Locate the cell with the specified text and output its (x, y) center coordinate. 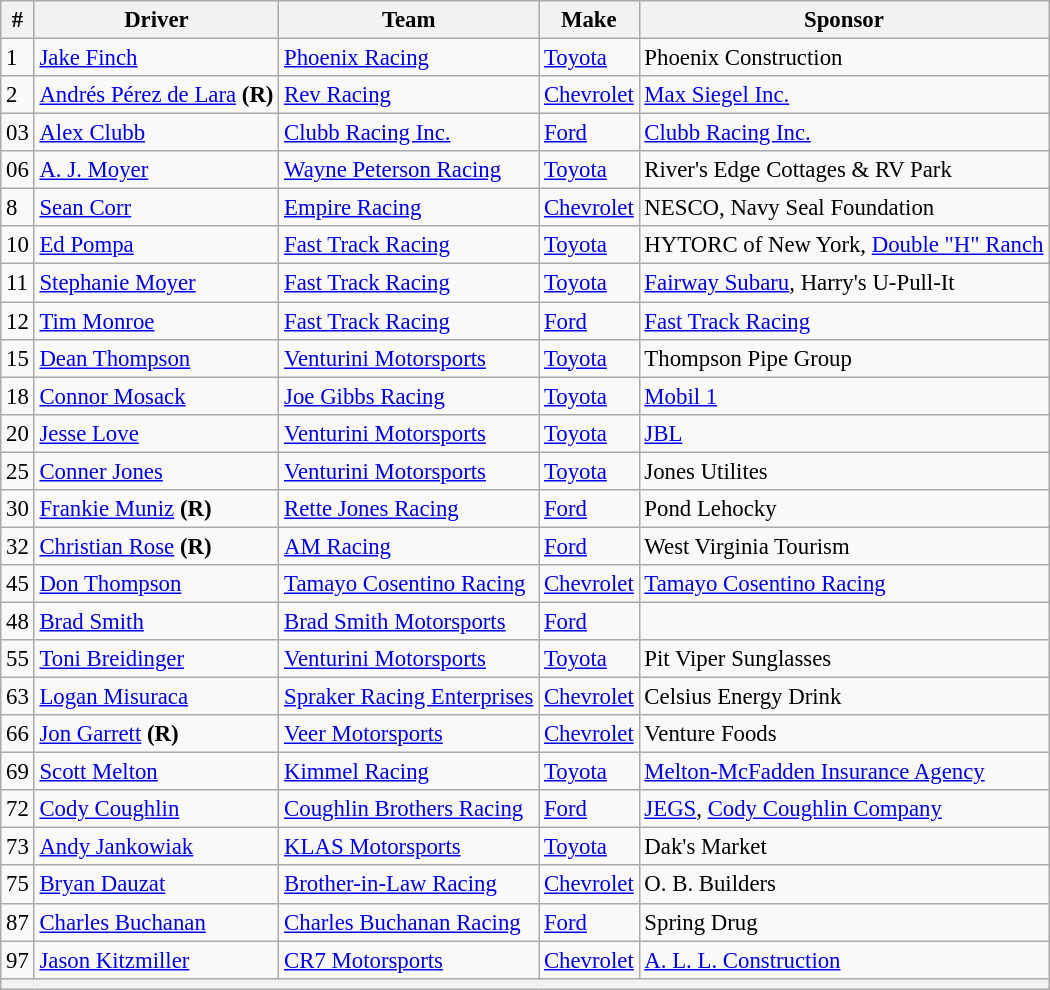
03 (18, 133)
Don Thompson (156, 584)
Brad Smith Motorsports (409, 621)
West Virginia Tourism (844, 546)
Celsius Energy Drink (844, 697)
1 (18, 58)
JEGS, Cody Coughlin Company (844, 809)
Jake Finch (156, 58)
HYTORC of New York, Double "H" Ranch (844, 245)
Connor Mosack (156, 396)
Jason Kitzmiller (156, 960)
O. B. Builders (844, 885)
Logan Misuraca (156, 697)
Phoenix Construction (844, 58)
Brother-in-Law Racing (409, 885)
20 (18, 433)
2 (18, 95)
Coughlin Brothers Racing (409, 809)
Make (589, 20)
Scott Melton (156, 772)
Pond Lehocky (844, 509)
Phoenix Racing (409, 58)
River's Edge Cottages & RV Park (844, 170)
Joe Gibbs Racing (409, 396)
75 (18, 885)
Andrés Pérez de Lara (R) (156, 95)
45 (18, 584)
Spring Drug (844, 922)
12 (18, 321)
10 (18, 245)
Charles Buchanan Racing (409, 922)
55 (18, 659)
KLAS Motorsports (409, 847)
63 (18, 697)
Conner Jones (156, 471)
48 (18, 621)
Driver (156, 20)
Alex Clubb (156, 133)
Sponsor (844, 20)
Kimmel Racing (409, 772)
Dean Thompson (156, 358)
Jon Garrett (R) (156, 734)
JBL (844, 433)
Tim Monroe (156, 321)
Frankie Muniz (R) (156, 509)
06 (18, 170)
Dak's Market (844, 847)
Jesse Love (156, 433)
NESCO, Navy Seal Foundation (844, 208)
Pit Viper Sunglasses (844, 659)
72 (18, 809)
Christian Rose (R) (156, 546)
Cody Coughlin (156, 809)
Venture Foods (844, 734)
A. J. Moyer (156, 170)
8 (18, 208)
Mobil 1 (844, 396)
Toni Breidinger (156, 659)
Ed Pompa (156, 245)
Stephanie Moyer (156, 283)
Charles Buchanan (156, 922)
Max Siegel Inc. (844, 95)
Andy Jankowiak (156, 847)
Spraker Racing Enterprises (409, 697)
Brad Smith (156, 621)
Sean Corr (156, 208)
Thompson Pipe Group (844, 358)
15 (18, 358)
Fairway Subaru, Harry's U-Pull-It (844, 283)
Team (409, 20)
Melton-McFadden Insurance Agency (844, 772)
66 (18, 734)
A. L. L. Construction (844, 960)
Veer Motorsports (409, 734)
AM Racing (409, 546)
73 (18, 847)
Rev Racing (409, 95)
69 (18, 772)
Empire Racing (409, 208)
# (18, 20)
Rette Jones Racing (409, 509)
Bryan Dauzat (156, 885)
11 (18, 283)
CR7 Motorsports (409, 960)
Wayne Peterson Racing (409, 170)
30 (18, 509)
97 (18, 960)
Jones Utilites (844, 471)
25 (18, 471)
32 (18, 546)
87 (18, 922)
18 (18, 396)
